Return the (X, Y) coordinate for the center point of the cell that contains the specified text.  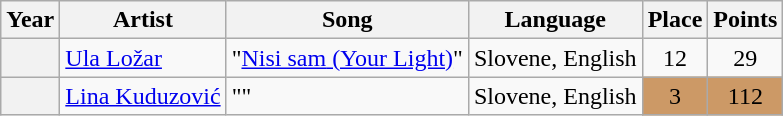
Artist (143, 20)
"" (347, 96)
Lina Kuduzović (143, 96)
Ula Ložar (143, 58)
112 (746, 96)
Points (746, 20)
"Nisi sam (Your Light)" (347, 58)
Song (347, 20)
Year (30, 20)
29 (746, 58)
3 (675, 96)
Language (555, 20)
12 (675, 58)
Place (675, 20)
